Provide the [x, y] coordinate of the cell's center where the given text is located.  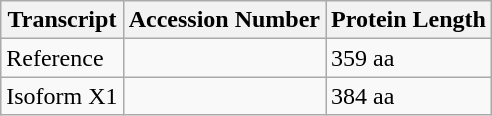
Reference [62, 58]
Accession Number [224, 20]
Transcript [62, 20]
Protein Length [409, 20]
384 aa [409, 96]
Isoform X1 [62, 96]
359 aa [409, 58]
